Scan for the cell matching the given text and deliver its [x, y] coordinate at center. 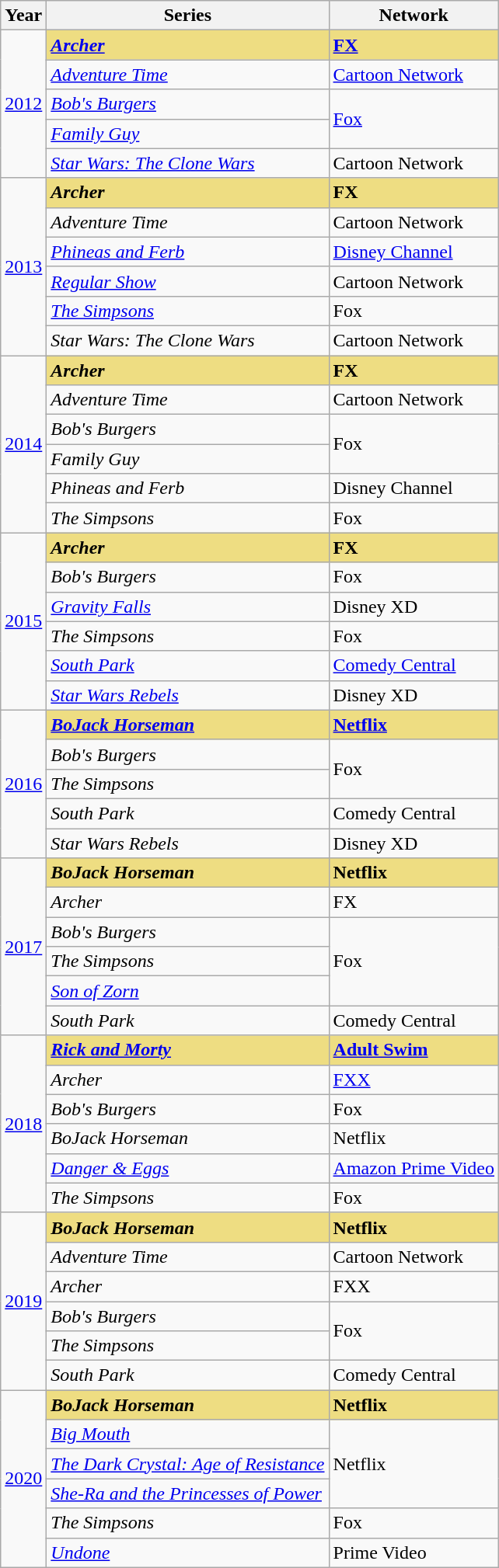
2015 [23, 621]
2019 [23, 1301]
2014 [23, 444]
2017 [23, 947]
2013 [23, 266]
Danger & Eggs [188, 1168]
Gravity Falls [188, 607]
Amazon Prime Video [414, 1168]
Network [414, 16]
Series [188, 16]
The Dark Crystal: Age of Resistance [188, 1464]
Undone [188, 1552]
Rick and Morty [188, 1050]
Prime Video [414, 1552]
2020 [23, 1479]
2012 [23, 104]
Son of Zorn [188, 991]
2018 [23, 1124]
She-Ra and the Princesses of Power [188, 1493]
2016 [23, 784]
Adult Swim [414, 1050]
Big Mouth [188, 1434]
Year [23, 16]
Regular Show [188, 281]
